Capture the cell that displays the provided text and extract its (x, y) central coordinate. 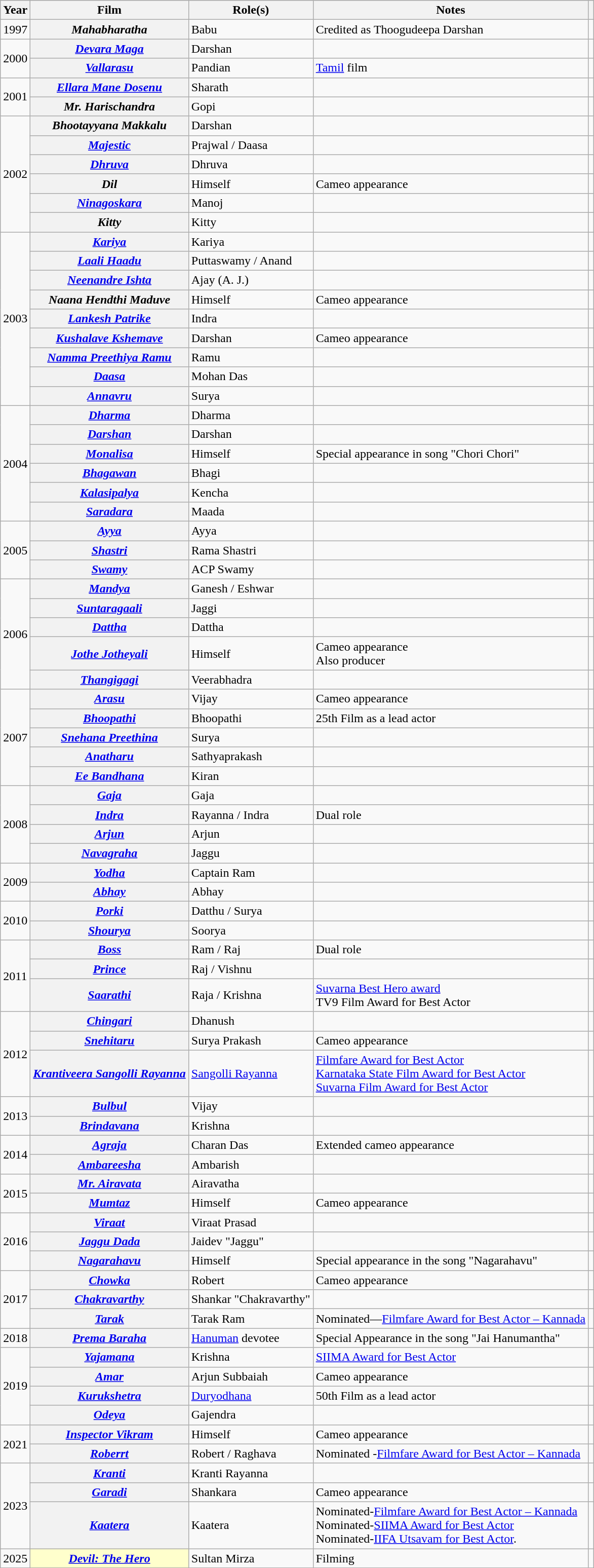
Raj / Vishnu (251, 969)
Kiran (251, 776)
Devara Maga (109, 49)
2001 (15, 97)
1997 (15, 29)
Arjun Subbaiah (251, 1376)
Chowka (109, 1280)
Yodha (109, 872)
Sultan Mirza (251, 1558)
Cameo appearanceAlso producer (451, 654)
Tarak (109, 1319)
Swamy (109, 570)
Datthu / Surya (251, 911)
Gajendra (251, 1415)
Robert (251, 1280)
2005 (15, 550)
Lankesh Patrike (109, 319)
Mohan Das (251, 377)
Role(s) (251, 10)
Shankar "Chakravarthy" (251, 1299)
Filmfare Award for Best Actor Karnataka State Film Award for Best Actor Suvarna Film Award for Best Actor (451, 1073)
Annavru (109, 396)
Ninagoskara (109, 203)
Tamil film (451, 68)
Veerabhadra (251, 680)
2019 (15, 1386)
Bulbul (109, 1106)
Ee Bandhana (109, 776)
Yajamana (109, 1357)
Filming (451, 1558)
Sathyaprakash (251, 757)
Navagraha (109, 853)
Dil (109, 183)
Special Appearance in the song "Jai Hanumantha" (451, 1338)
Puttaswamy / Anand (251, 261)
Ramu (251, 357)
Mr. Harischandra (109, 106)
Special appearance in the song "Nagarahavu" (451, 1261)
Special appearance in song "Chori Chori" (451, 454)
Nominated -Filmfare Award for Best Actor – Kannada (451, 1453)
2000 (15, 58)
Pandian (251, 68)
Ram / Raj (251, 950)
2010 (15, 921)
Kranti (109, 1473)
Laali Haadu (109, 261)
Shastri (109, 550)
Mumtaz (109, 1203)
Suvarna Best Hero awardTV9 Film Award for Best Actor (451, 995)
Prema Baraha (109, 1338)
Jaidev "Jaggu" (251, 1242)
2008 (15, 824)
Shourya (109, 930)
Jaggu (251, 853)
Anatharu (109, 757)
Thangigagi (109, 680)
Snehitaru (109, 1040)
Ajay (A. J.) (251, 280)
2023 (15, 1506)
Hanuman devotee (251, 1338)
Shankara (251, 1492)
2007 (15, 737)
Viraat (109, 1222)
2016 (15, 1241)
Mahabharatha (109, 29)
Year (15, 10)
Maada (251, 511)
50th Film as a lead actor (451, 1396)
2021 (15, 1444)
Snehana Preethina (109, 737)
Prajwal / Daasa (251, 145)
Manoj (251, 203)
Kencha (251, 492)
Kushalave Kshemave (109, 338)
Mandya (109, 589)
Roberrt (109, 1453)
Jaggu Dada (109, 1242)
Ellara Mane Dosenu (109, 87)
Charan Das (251, 1145)
2014 (15, 1154)
Surya Prakash (251, 1040)
Tarak Ram (251, 1319)
2025 (15, 1558)
Majestic (109, 145)
Sharath (251, 87)
Soorya (251, 930)
Namma Preethiya Ramu (109, 357)
Ambarish (251, 1164)
Prince (109, 969)
Brindavana (109, 1126)
Ambareesha (109, 1164)
Bhagawan (109, 473)
Credited as Thoogudeepa Darshan (451, 29)
SIIMA Award for Best Actor (451, 1357)
Robert / Raghava (251, 1453)
Inspector Vikram (109, 1434)
Suntaragaali (109, 608)
ACP Swamy (251, 570)
Odeya (109, 1415)
Jaggi (251, 608)
Porki (109, 911)
Agraja (109, 1145)
Duryodhana (251, 1396)
2003 (15, 319)
Jothe Jotheyali (109, 654)
Saarathi (109, 995)
2011 (15, 976)
Amar (109, 1376)
Daasa (109, 377)
Raja / Krishna (251, 995)
Gopi (251, 106)
Saradara (109, 511)
Garadi (109, 1492)
Notes (451, 10)
Nagarahavu (109, 1261)
2012 (15, 1054)
2015 (15, 1193)
2018 (15, 1338)
Vallarasu (109, 68)
2017 (15, 1299)
Bhagi (251, 473)
Nominated—Filmfare Award for Best Actor – Kannada (451, 1319)
Rama Shastri (251, 550)
Neenandre Ishta (109, 280)
Nominated-Filmfare Award for Best Actor – Kannada Nominated-SIIMA Award for Best Actor Nominated-IIFA Utsavam for Best Actor. (451, 1525)
Kalasipalya (109, 492)
2013 (15, 1116)
Airavatha (251, 1183)
Mr. Airavata (109, 1183)
Ganesh / Eshwar (251, 589)
Babu (251, 29)
Arasu (109, 699)
25th Film as a lead actor (451, 718)
Chakravarthy (109, 1299)
2009 (15, 882)
Extended cameo appearance (451, 1145)
Kurukshetra (109, 1396)
Sangolli Rayanna (251, 1073)
2006 (15, 634)
Rayanna / Indra (251, 814)
2004 (15, 463)
Kranti Rayanna (251, 1473)
2002 (15, 174)
Devil: The Hero (109, 1558)
Film (109, 10)
Naana Hendthi Maduve (109, 300)
Boss (109, 950)
Bhootayyana Makkalu (109, 126)
Captain Ram (251, 872)
Dhanush (251, 1021)
Viraat Prasad (251, 1222)
Chingari (109, 1021)
Krantiveera Sangolli Rayanna (109, 1073)
Monalisa (109, 454)
